Return the [x, y] coordinate for the center point of the cell that contains the specified text.  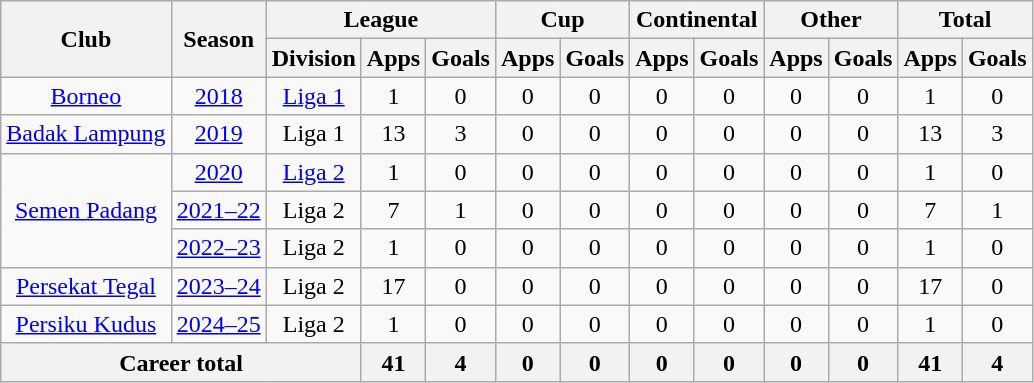
Persekat Tegal [86, 286]
Club [86, 39]
2021–22 [218, 210]
Persiku Kudus [86, 324]
Badak Lampung [86, 134]
League [380, 20]
Continental [697, 20]
2022–23 [218, 248]
2018 [218, 96]
2023–24 [218, 286]
Other [831, 20]
Season [218, 39]
Division [314, 58]
Career total [182, 362]
2024–25 [218, 324]
Borneo [86, 96]
2020 [218, 172]
Cup [562, 20]
Semen Padang [86, 210]
Total [965, 20]
2019 [218, 134]
